Find where the given text appears and provide that cell's center as (X, Y) coordinate. 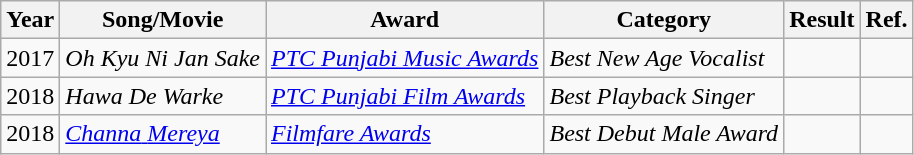
Best Debut Male Award (664, 134)
Hawa De Warke (163, 96)
Category (664, 20)
Award (405, 20)
Year (30, 20)
Best New Age Vocalist (664, 58)
Channa Mereya (163, 134)
PTC Punjabi Film Awards (405, 96)
PTC Punjabi Music Awards (405, 58)
Song/Movie (163, 20)
Best Playback Singer (664, 96)
Oh Kyu Ni Jan Sake (163, 58)
Ref. (886, 20)
2017 (30, 58)
Filmfare Awards (405, 134)
Result (822, 20)
